Determine the (x, y) coordinate at the center of the cell enclosing the given text.  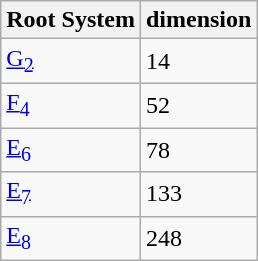
Root System (71, 20)
G2 (71, 61)
E8 (71, 238)
248 (198, 238)
E6 (71, 150)
E7 (71, 194)
78 (198, 150)
F4 (71, 105)
dimension (198, 20)
133 (198, 194)
52 (198, 105)
14 (198, 61)
